Scan for the cell matching the given text and deliver its (x, y) coordinate at center. 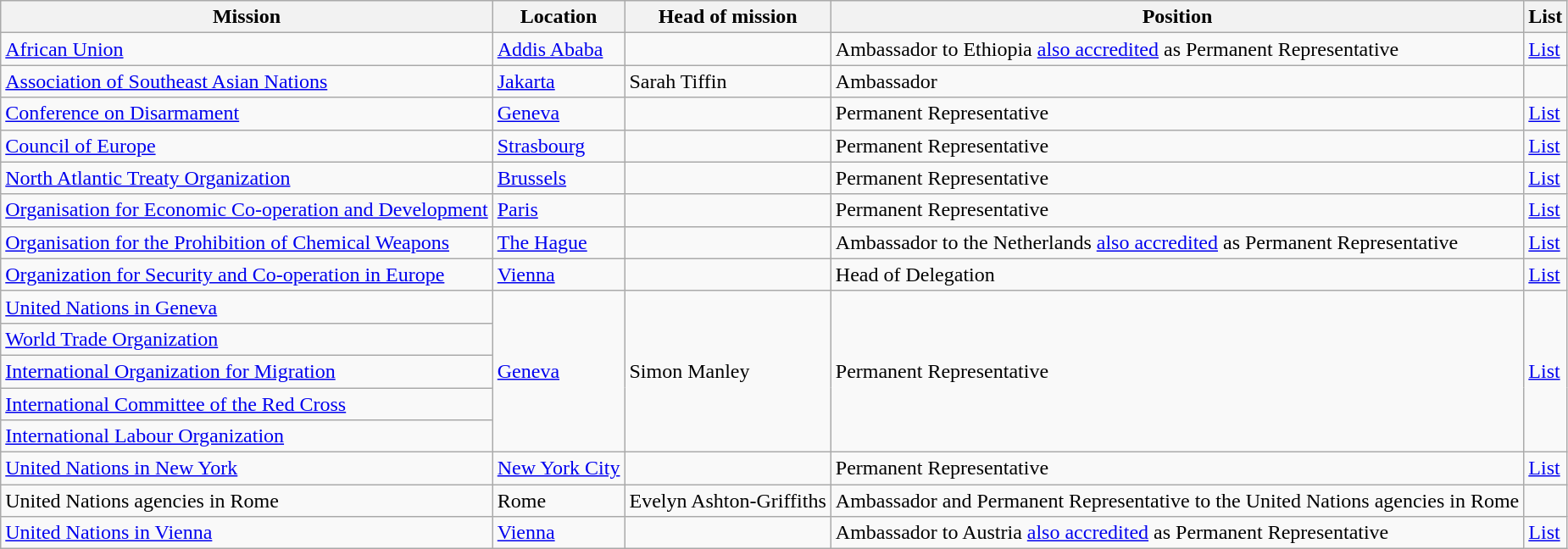
Location (559, 17)
Organisation for the Prohibition of Chemical Weapons (247, 242)
Organization for Security and Co-operation in Europe (247, 274)
Addis Ababa (559, 49)
Evelyn Ashton-Griffiths (727, 501)
Rome (559, 501)
United Nations in New York (247, 469)
Ambassador to Austria also accredited as Permanent Representative (1177, 533)
International Committee of the Red Cross (247, 404)
United Nations in Vienna (247, 533)
Ambassador to the Netherlands also accredited as Permanent Representative (1177, 242)
Association of Southeast Asian Nations (247, 81)
Ambassador (1177, 81)
Mission (247, 17)
Brussels (559, 178)
Head of Delegation (1177, 274)
Jakarta (559, 81)
The Hague (559, 242)
Simon Manley (727, 371)
United Nations in Geneva (247, 307)
Council of Europe (247, 146)
Sarah Tiffin (727, 81)
Ambassador and Permanent Representative to the United Nations agencies in Rome (1177, 501)
International Organization for Migration (247, 371)
Ambassador to Ethiopia also accredited as Permanent Representative (1177, 49)
Paris (559, 210)
Organisation for Economic Co-operation and Development (247, 210)
Head of mission (727, 17)
New York City (559, 469)
Strasbourg (559, 146)
North Atlantic Treaty Organization (247, 178)
International Labour Organization (247, 436)
World Trade Organization (247, 339)
Conference on Disarmament (247, 114)
Position (1177, 17)
African Union (247, 49)
United Nations agencies in Rome (247, 501)
